Locate the cell with the specified text and output its [x, y] center coordinate. 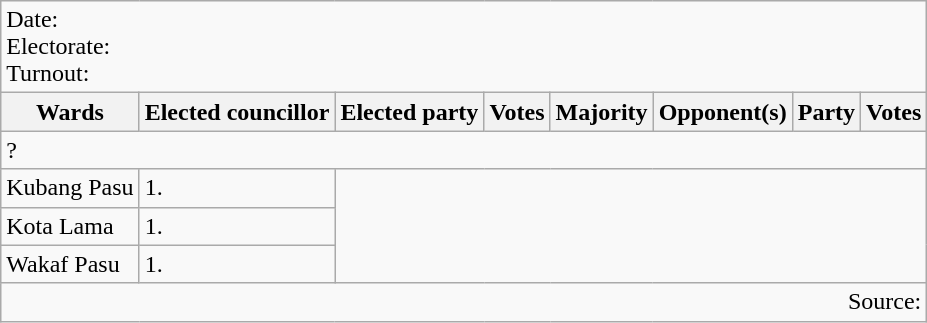
Majority [602, 112]
Elected councillor [237, 112]
Elected party [410, 112]
Kubang Pasu [70, 188]
Wakaf Pasu [70, 264]
Source: [464, 302]
Opponent(s) [722, 112]
Party [826, 112]
? [464, 150]
Wards [70, 112]
Kota Lama [70, 226]
Date: Electorate: Turnout: [464, 47]
